From the cell containing the given text, extract its center point as (x, y) coordinate. 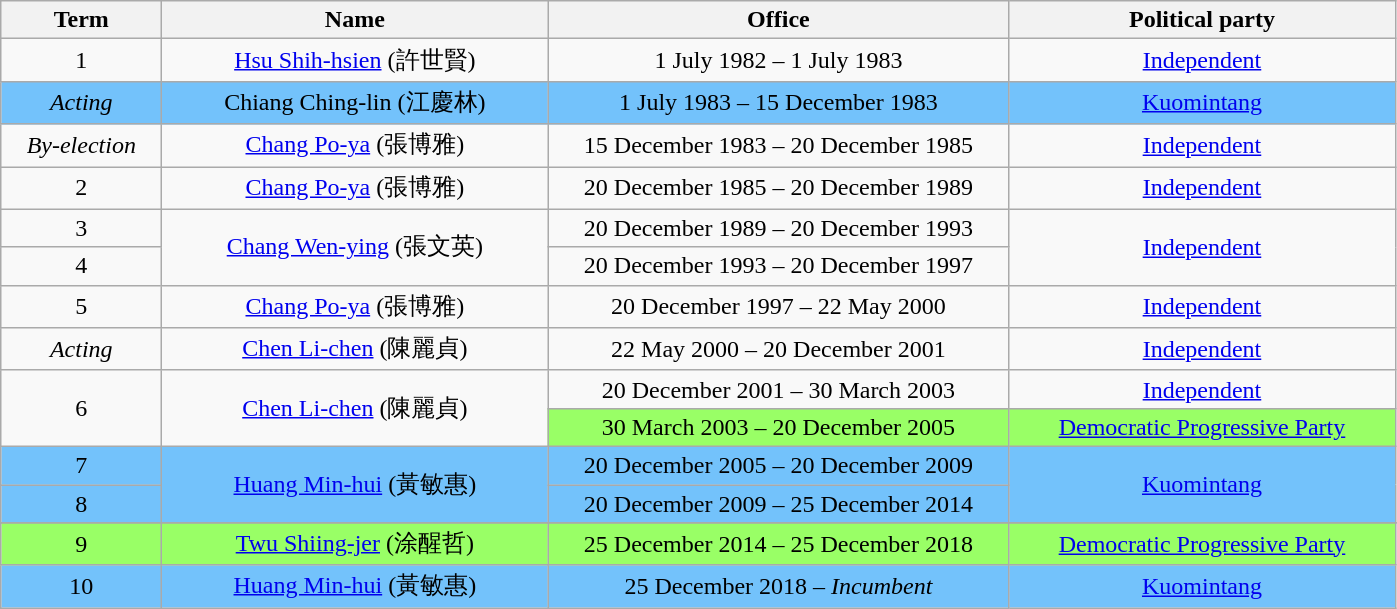
Twu Shiing-jer (涂醒哲) (355, 544)
7 (82, 465)
5 (82, 306)
22 May 2000 – 20 December 2001 (778, 350)
Chang Wen-ying (張文英) (355, 247)
2 (82, 188)
1 July 1982 – 1 July 1983 (778, 60)
20 December 2009 – 25 December 2014 (778, 503)
20 December 1997 – 22 May 2000 (778, 306)
15 December 1983 – 20 December 1985 (778, 146)
1 July 1983 – 15 December 1983 (778, 102)
20 December 1989 – 20 December 1993 (778, 228)
10 (82, 586)
1 (82, 60)
20 December 2001 – 30 March 2003 (778, 389)
8 (82, 503)
4 (82, 266)
Chiang Ching-lin (江慶林) (355, 102)
Political party (1202, 20)
By-election (82, 146)
20 December 1985 – 20 December 1989 (778, 188)
3 (82, 228)
9 (82, 544)
25 December 2014 – 25 December 2018 (778, 544)
Hsu Shih-hsien (許世賢) (355, 60)
20 December 2005 – 20 December 2009 (778, 465)
30 March 2003 – 20 December 2005 (778, 427)
6 (82, 408)
Name (355, 20)
Office (778, 20)
Term (82, 20)
25 December 2018 – Incumbent (778, 586)
20 December 1993 – 20 December 1997 (778, 266)
